Locate the cell with the specified text and output its [X, Y] center coordinate. 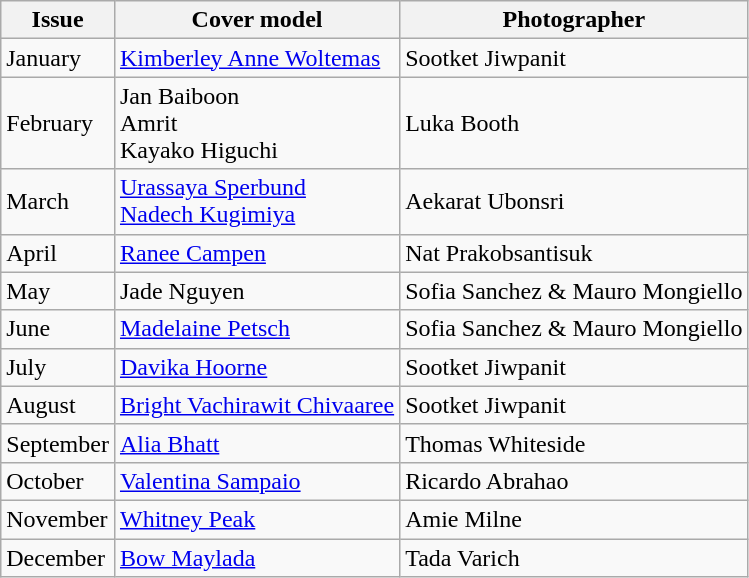
Amie Milne [574, 519]
July [58, 367]
Ranee Campen [256, 253]
Cover model [256, 20]
Alia Bhatt [256, 443]
Jan BaiboonAmritKayako Higuchi [256, 123]
Whitney Peak [256, 519]
October [58, 481]
Tada Varich [574, 557]
Thomas Whiteside [574, 443]
September [58, 443]
Kimberley Anne Woltemas [256, 58]
Urassaya Sperbund Nadech Kugimiya [256, 202]
Aekarat Ubonsri [574, 202]
December [58, 557]
Luka Booth [574, 123]
Photographer [574, 20]
January [58, 58]
Nat Prakobsantisuk [574, 253]
Jade Nguyen [256, 291]
Davika Hoorne [256, 367]
August [58, 405]
February [58, 123]
Valentina Sampaio [256, 481]
Issue [58, 20]
November [58, 519]
March [58, 202]
June [58, 329]
May [58, 291]
Bow Maylada [256, 557]
Bright Vachirawit Chivaaree [256, 405]
Ricardo Abrahao [574, 481]
Madelaine Petsch [256, 329]
April [58, 253]
